For the text-containing cell, return its midpoint in [X, Y] coordinate format. 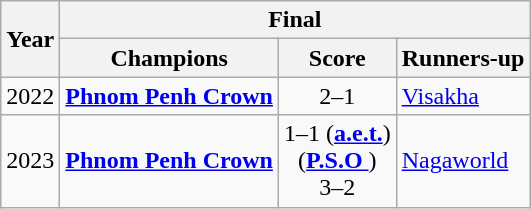
Final [295, 20]
Nagaworld [463, 161]
1–1 (a.e.t.)(P.S.O )3–2 [337, 161]
2022 [30, 96]
Year [30, 39]
2023 [30, 161]
Visakha [463, 96]
2–1 [337, 96]
Runners-up [463, 58]
Champions [170, 58]
Score [337, 58]
